Output the [x, y] coordinate of the center of the cell containing the given text.  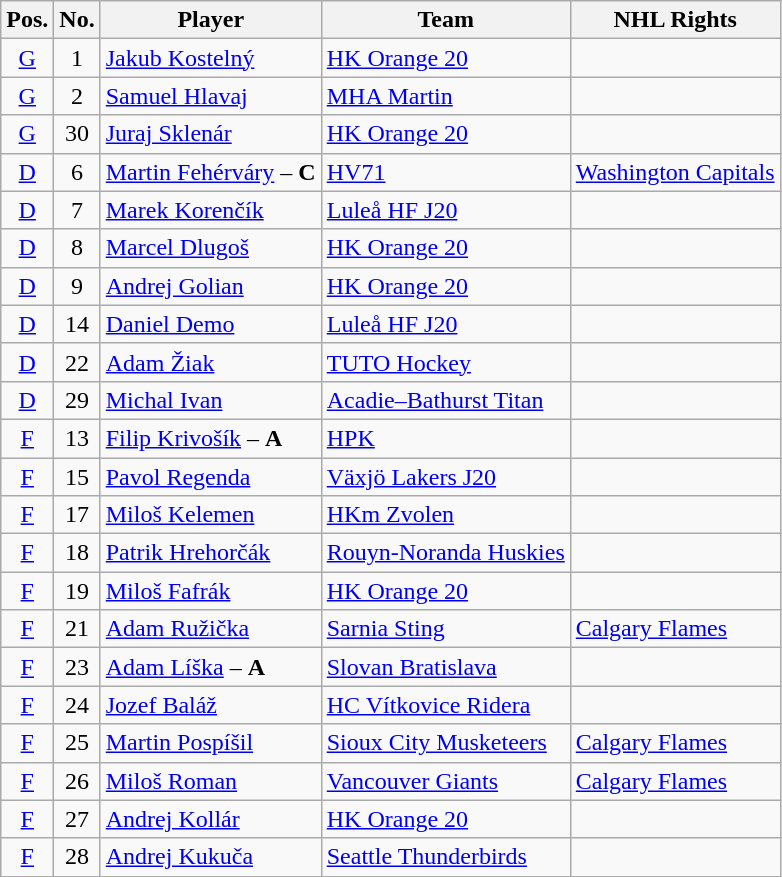
Sarnia Sting [446, 629]
Michal Ivan [210, 400]
Adam Líška – A [210, 667]
Patrik Hrehorčák [210, 553]
TUTO Hockey [446, 362]
Marek Korenčík [210, 210]
Samuel Hlavaj [210, 96]
Team [446, 20]
Daniel Demo [210, 324]
26 [77, 781]
Acadie–Bathurst Titan [446, 400]
Filip Krivošík – A [210, 438]
Martin Pospíšil [210, 743]
1 [77, 58]
Adam Ružička [210, 629]
HKm Zvolen [446, 515]
Sioux City Musketeers [446, 743]
Miloš Roman [210, 781]
Slovan Bratislava [446, 667]
Andrej Golian [210, 286]
Adam Žiak [210, 362]
MHA Martin [446, 96]
18 [77, 553]
22 [77, 362]
21 [77, 629]
15 [77, 477]
No. [77, 20]
Miloš Fafrák [210, 591]
Miloš Kelemen [210, 515]
Pavol Regenda [210, 477]
HV71 [446, 172]
Washington Capitals [675, 172]
Rouyn-Noranda Huskies [446, 553]
Växjö Lakers J20 [446, 477]
HC Vítkovice Ridera [446, 705]
Marcel Dlugoš [210, 248]
Jakub Kostelný [210, 58]
28 [77, 857]
13 [77, 438]
25 [77, 743]
Andrej Kukuča [210, 857]
Vancouver Giants [446, 781]
8 [77, 248]
Pos. [28, 20]
27 [77, 819]
Player [210, 20]
9 [77, 286]
Andrej Kollár [210, 819]
7 [77, 210]
24 [77, 705]
23 [77, 667]
NHL Rights [675, 20]
17 [77, 515]
HPK [446, 438]
Martin Fehérváry – C [210, 172]
Juraj Sklenár [210, 134]
29 [77, 400]
Jozef Baláž [210, 705]
2 [77, 96]
19 [77, 591]
14 [77, 324]
30 [77, 134]
6 [77, 172]
Seattle Thunderbirds [446, 857]
